From the cell containing the given text, extract its center point as (X, Y) coordinate. 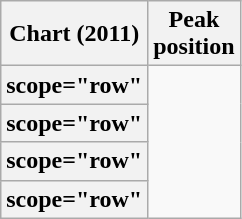
Peakposition (194, 34)
Chart (2011) (74, 34)
